Detect which cell encompasses the target text, then output its [x, y] center coordinate. 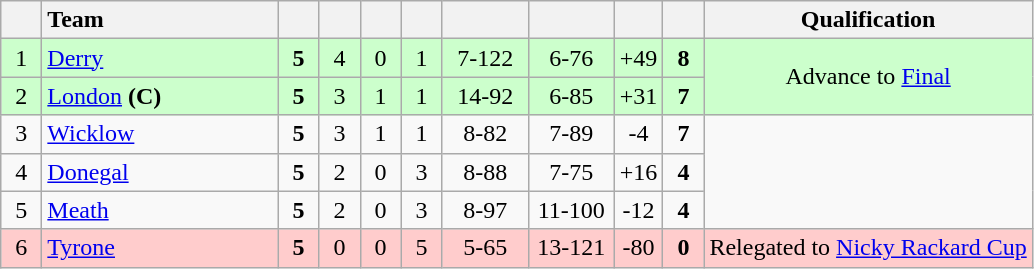
+31 [638, 96]
6 [22, 248]
+16 [638, 172]
7-75 [571, 172]
8-88 [485, 172]
8-82 [485, 134]
Tyrone [160, 248]
6-76 [571, 58]
8-97 [485, 210]
6-85 [571, 96]
13-121 [571, 248]
Team [160, 20]
+49 [638, 58]
Wicklow [160, 134]
-4 [638, 134]
Qualification [868, 20]
London (C) [160, 96]
14-92 [485, 96]
5-65 [485, 248]
Relegated to Nicky Rackard Cup [868, 248]
Derry [160, 58]
7-122 [485, 58]
Advance to Final [868, 77]
-80 [638, 248]
11-100 [571, 210]
Donegal [160, 172]
Meath [160, 210]
-12 [638, 210]
7-89 [571, 134]
8 [684, 58]
